Search for the cell housing the specified text and yield its [X, Y] center coordinate. 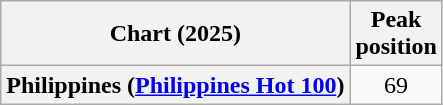
69 [396, 85]
Chart (2025) [176, 34]
Philippines (Philippines Hot 100) [176, 85]
Peakposition [396, 34]
